Detect which cell encompasses the target text, then output its [x, y] center coordinate. 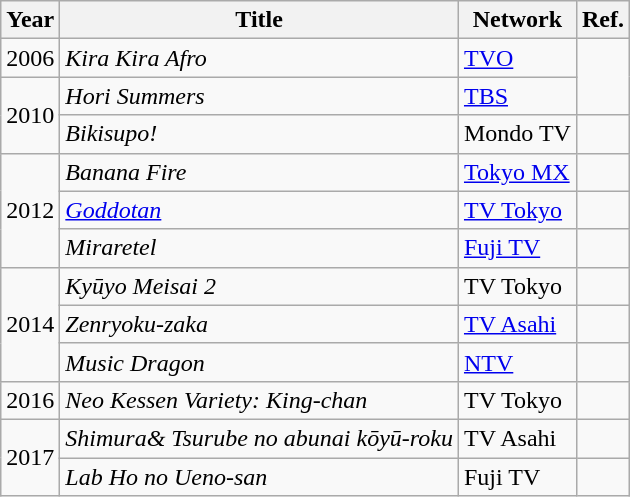
TBS [517, 96]
Banana Fire [260, 172]
NTV [517, 362]
2016 [30, 400]
2010 [30, 115]
Shimura& Tsurube no abunai kōyū-roku [260, 438]
2017 [30, 457]
2012 [30, 210]
Tokyo MX [517, 172]
Zenryoku-zaka [260, 324]
Title [260, 20]
Ref. [602, 20]
Music Dragon [260, 362]
Lab Ho no Ueno-san [260, 477]
TVO [517, 58]
2014 [30, 324]
2006 [30, 58]
Kira Kira Afro [260, 58]
Year [30, 20]
Goddotan [260, 210]
Miraretel [260, 248]
Kyūyo Meisai 2 [260, 286]
Bikisupo! [260, 134]
Mondo TV [517, 134]
Hori Summers [260, 96]
Network [517, 20]
Neo Kessen Variety: King-chan [260, 400]
